From the cell containing the given text, extract its center point as (X, Y) coordinate. 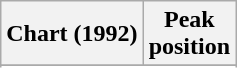
Peakposition (189, 34)
Chart (1992) (72, 34)
